Output the (X, Y) coordinate of the center of the cell containing the given text.  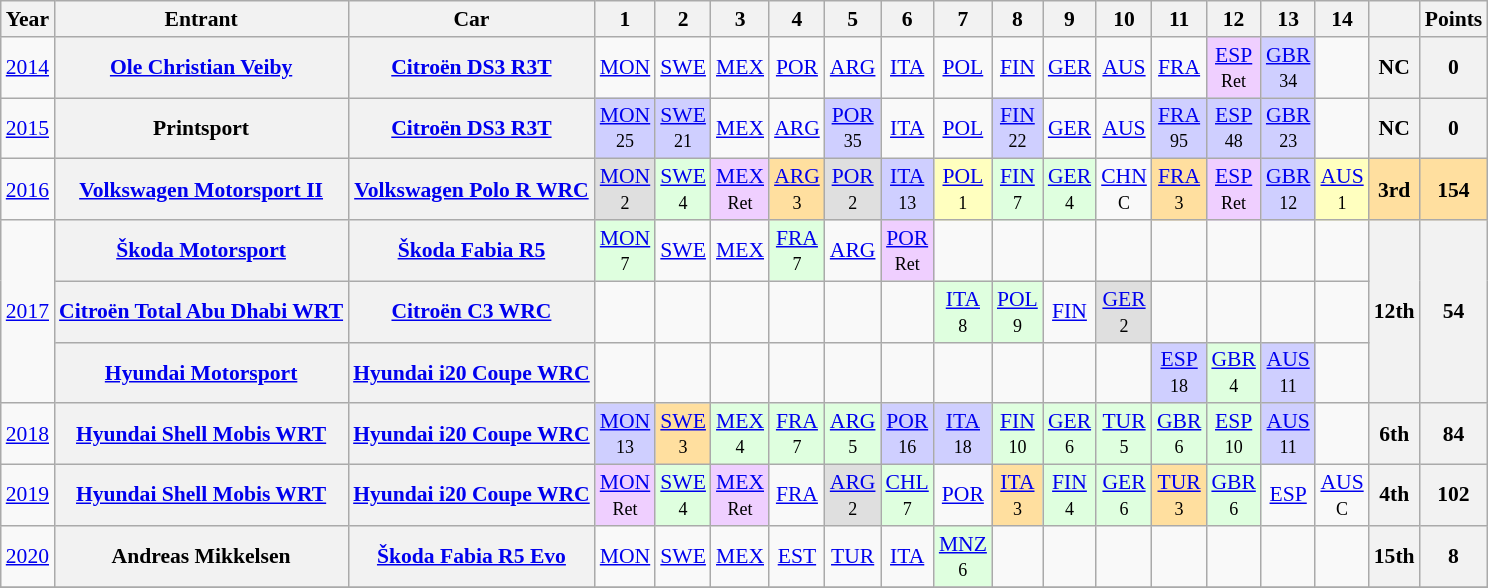
TUR (853, 556)
2020 (28, 556)
CHNC (1124, 190)
3 (740, 19)
FIN22 (1018, 128)
6th (1394, 434)
Citroën C3 WRC (472, 312)
FIN10 (1018, 434)
14 (1342, 19)
AUSC (1342, 496)
12th (1394, 312)
102 (1454, 496)
1 (626, 19)
15th (1394, 556)
ITA18 (963, 434)
ARG5 (853, 434)
GBR12 (1288, 190)
Citroën Total Abu Dhabi WRT (201, 312)
ARG2 (853, 496)
2016 (28, 190)
POR2 (853, 190)
FRA95 (1180, 128)
2017 (28, 312)
154 (1454, 190)
POL1 (963, 190)
ESP (1288, 496)
POL9 (1018, 312)
84 (1454, 434)
TUR5 (1124, 434)
Printsport (201, 128)
Škoda Motorsport (201, 250)
FIN4 (1070, 496)
3rd (1394, 190)
7 (963, 19)
MON2 (626, 190)
CHL7 (906, 496)
PORRet (906, 250)
Volkswagen Polo R WRC (472, 190)
Car (472, 19)
POR35 (853, 128)
10 (1124, 19)
SWE3 (683, 434)
Škoda Fabia R5 Evo (472, 556)
MEX4 (740, 434)
POR16 (906, 434)
2018 (28, 434)
Škoda Fabia R5 (472, 250)
MON25 (626, 128)
GBR4 (1234, 372)
ESP18 (1180, 372)
GER4 (1070, 190)
54 (1454, 312)
Year (28, 19)
6 (906, 19)
ITA8 (963, 312)
Andreas Mikkelsen (201, 556)
Points (1454, 19)
12 (1234, 19)
ITA3 (1018, 496)
Ole Christian Veiby (201, 68)
Entrant (201, 19)
GBR34 (1288, 68)
ESP48 (1234, 128)
Hyundai Motorsport (201, 372)
Volkswagen Motorsport II (201, 190)
FIN7 (1018, 190)
4 (797, 19)
2019 (28, 496)
ARG3 (797, 190)
ESP10 (1234, 434)
11 (1180, 19)
MONRet (626, 496)
TUR3 (1180, 496)
GBR23 (1288, 128)
AUS1 (1342, 190)
ITA13 (906, 190)
GER2 (1124, 312)
MON13 (626, 434)
13 (1288, 19)
MON7 (626, 250)
9 (1070, 19)
5 (853, 19)
2 (683, 19)
SWE21 (683, 128)
EST (797, 556)
4th (1394, 496)
MNZ6 (963, 556)
2015 (28, 128)
FRA3 (1180, 190)
2014 (28, 68)
